Return the (X, Y) coordinate for the center point of the cell that contains the specified text.  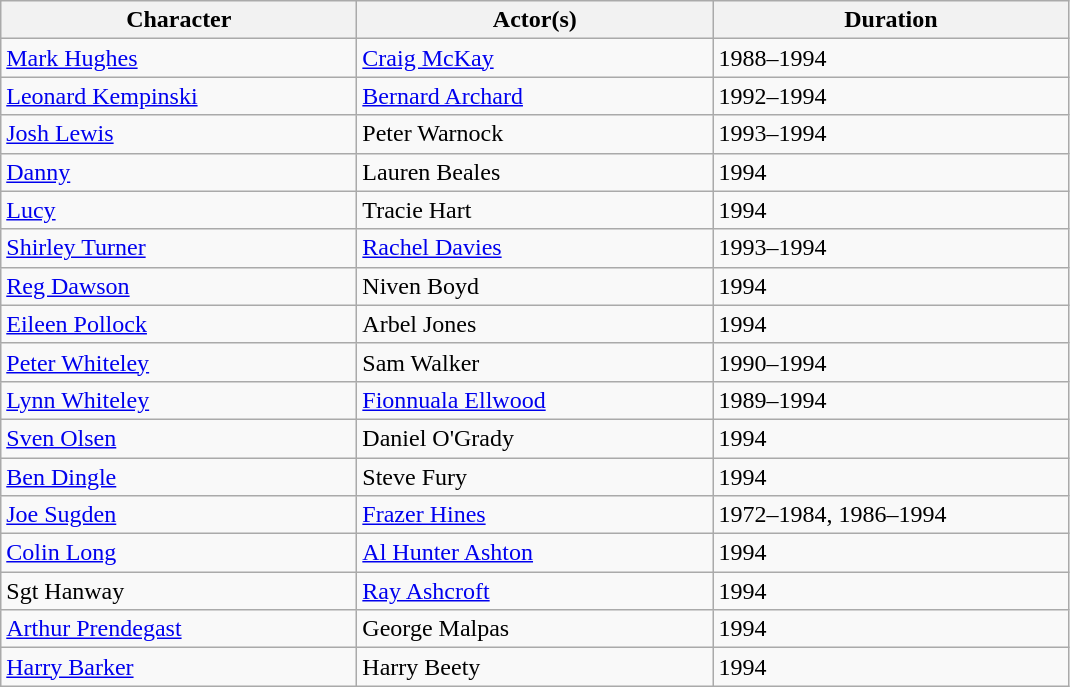
Josh Lewis (179, 134)
1989–1994 (891, 400)
1992–1994 (891, 96)
Ben Dingle (179, 477)
Fionnuala Ellwood (535, 400)
Steve Fury (535, 477)
Danny (179, 172)
Actor(s) (535, 20)
Niven Boyd (535, 286)
George Malpas (535, 629)
Lucy (179, 210)
Al Hunter Ashton (535, 553)
Leonard Kempinski (179, 96)
Rachel Davies (535, 248)
Harry Beety (535, 667)
Sgt Hanway (179, 591)
Frazer Hines (535, 515)
Ray Ashcroft (535, 591)
Craig McKay (535, 58)
Colin Long (179, 553)
Arthur Prendegast (179, 629)
Peter Whiteley (179, 362)
Shirley Turner (179, 248)
Character (179, 20)
Arbel Jones (535, 324)
Duration (891, 20)
Lynn Whiteley (179, 400)
Harry Barker (179, 667)
Lauren Beales (535, 172)
1972–1984, 1986–1994 (891, 515)
Sven Olsen (179, 438)
Sam Walker (535, 362)
1990–1994 (891, 362)
Mark Hughes (179, 58)
Peter Warnock (535, 134)
Eileen Pollock (179, 324)
Tracie Hart (535, 210)
Joe Sugden (179, 515)
Daniel O'Grady (535, 438)
Bernard Archard (535, 96)
1988–1994 (891, 58)
Reg Dawson (179, 286)
